For the text-containing cell, return its midpoint in (x, y) coordinate format. 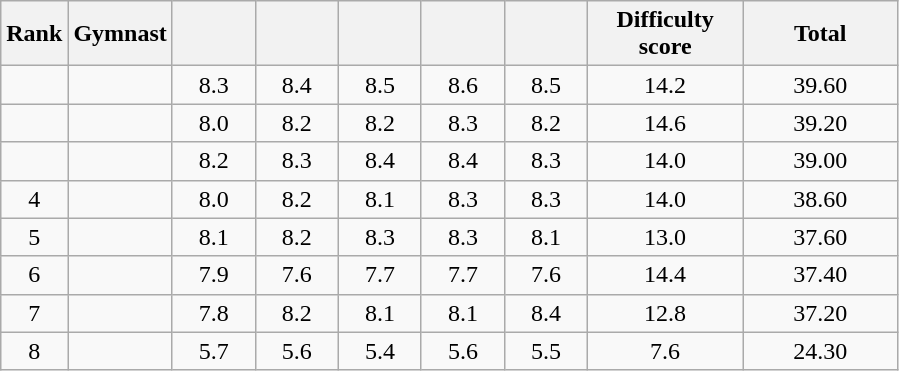
7.8 (214, 313)
Difficultyscore (666, 34)
4 (34, 199)
14.6 (666, 123)
37.20 (820, 313)
Rank (34, 34)
14.4 (666, 275)
37.40 (820, 275)
7.9 (214, 275)
13.0 (666, 237)
Gymnast (120, 34)
39.00 (820, 161)
39.60 (820, 85)
5.7 (214, 351)
5.4 (380, 351)
39.20 (820, 123)
8 (34, 351)
7 (34, 313)
8.6 (462, 85)
24.30 (820, 351)
37.60 (820, 237)
12.8 (666, 313)
Total (820, 34)
14.2 (666, 85)
5.5 (546, 351)
38.60 (820, 199)
5 (34, 237)
6 (34, 275)
